Scan for the cell matching the given text and deliver its [X, Y] coordinate at center. 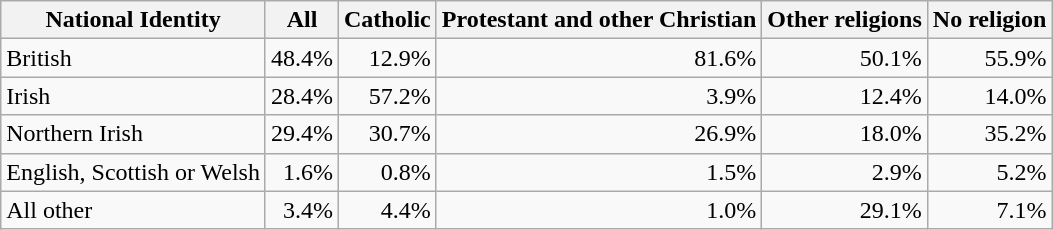
0.8% [388, 172]
All other [134, 210]
Catholic [388, 20]
57.2% [388, 96]
7.1% [990, 210]
35.2% [990, 134]
No religion [990, 20]
3.4% [302, 210]
Other religions [845, 20]
English, Scottish or Welsh [134, 172]
1.0% [599, 210]
Irish [134, 96]
All [302, 20]
28.4% [302, 96]
National Identity [134, 20]
18.0% [845, 134]
4.4% [388, 210]
14.0% [990, 96]
Northern Irish [134, 134]
81.6% [599, 58]
29.4% [302, 134]
12.4% [845, 96]
29.1% [845, 210]
12.9% [388, 58]
5.2% [990, 172]
50.1% [845, 58]
1.6% [302, 172]
1.5% [599, 172]
Protestant and other Christian [599, 20]
3.9% [599, 96]
48.4% [302, 58]
55.9% [990, 58]
British [134, 58]
2.9% [845, 172]
30.7% [388, 134]
26.9% [599, 134]
